Find where the given text appears and provide that cell's center as [X, Y] coordinate. 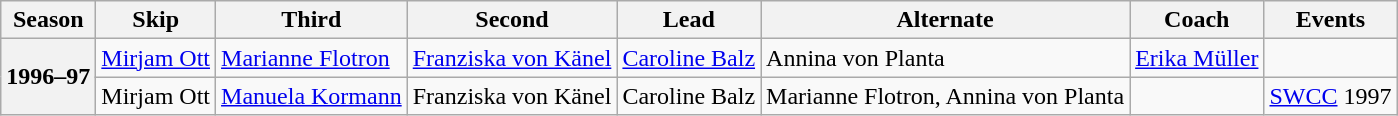
Lead [689, 20]
Third [312, 20]
Alternate [946, 20]
SWCC 1997 [1330, 96]
Skip [156, 20]
1996–97 [48, 77]
Coach [1197, 20]
Marianne Flotron [312, 58]
Second [512, 20]
Season [48, 20]
Annina von Planta [946, 58]
Events [1330, 20]
Marianne Flotron, Annina von Planta [946, 96]
Erika Müller [1197, 58]
Manuela Kormann [312, 96]
